Output the (X, Y) coordinate of the center of the cell containing the given text.  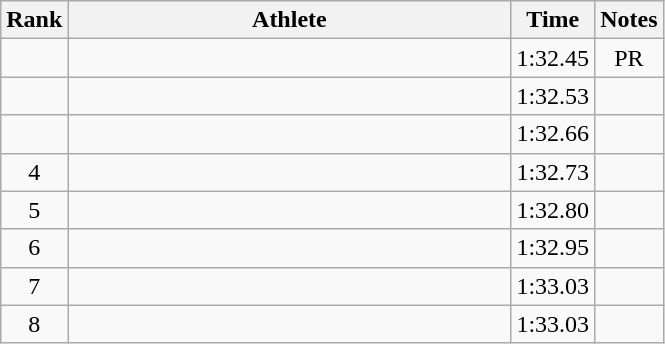
5 (34, 210)
1:32.66 (553, 134)
PR (629, 58)
Time (553, 20)
1:32.73 (553, 172)
Athlete (290, 20)
1:32.80 (553, 210)
7 (34, 286)
1:32.53 (553, 96)
Notes (629, 20)
1:32.45 (553, 58)
1:32.95 (553, 248)
Rank (34, 20)
6 (34, 248)
4 (34, 172)
8 (34, 324)
